For the text-containing cell, return its midpoint in (X, Y) coordinate format. 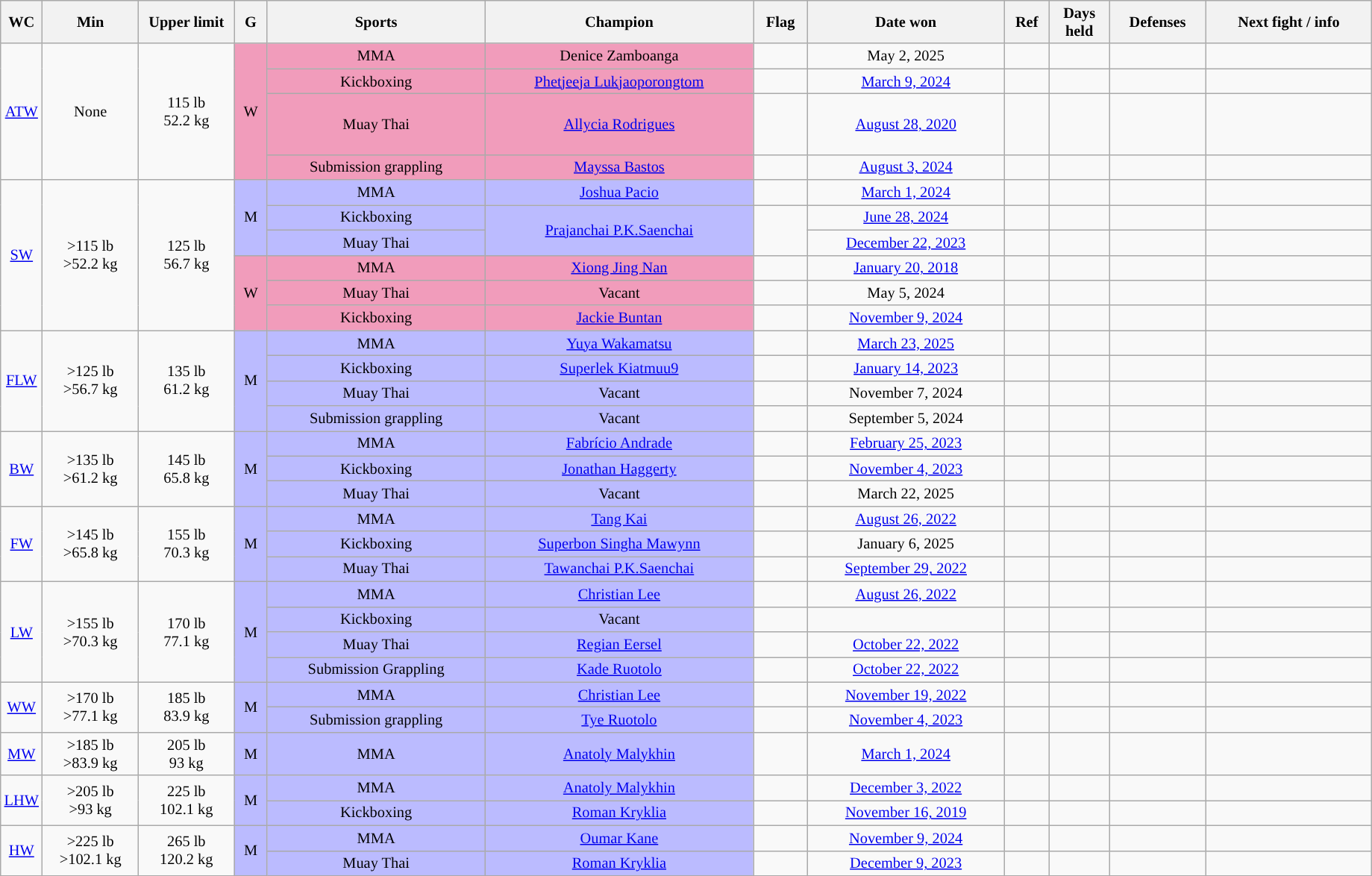
May 5, 2024 (906, 292)
Tye Ruotolo (619, 719)
>225 lb >102.1 kg (91, 851)
Min (91, 22)
>145 lb >65.8 kg (91, 543)
135 lb 61.2 kg (187, 381)
Regian Eersel (619, 644)
Allycia Rodrigues (619, 124)
March 23, 2025 (906, 343)
Superbon Singha Mawynn (619, 544)
Ref (1027, 22)
Prajanchai P.K.Saenchai (619, 230)
125 lb 56.7 kg (187, 255)
265 lb 120.2 kg (187, 851)
Defenses (1158, 22)
Fabrício Andrade (619, 443)
None (91, 112)
>135 lb >61.2 kg (91, 469)
FLW (22, 381)
Jackie Buntan (619, 318)
LW (22, 631)
November 16, 2019 (906, 813)
FW (22, 543)
Daysheld (1080, 22)
155 lb 70.3 kg (187, 543)
December 3, 2022 (906, 788)
Yuya Wakamatsu (619, 343)
December 9, 2023 (906, 863)
August 3, 2024 (906, 167)
May 2, 2025 (906, 56)
LHW (22, 800)
January 14, 2023 (906, 368)
>185 lb >83.9 kg (91, 754)
>125 lb >56.7 kg (91, 381)
Champion (619, 22)
WC (22, 22)
Kade Ruotolo (619, 669)
ATW (22, 112)
January 6, 2025 (906, 544)
115 lb 52.2 kg (187, 112)
February 25, 2023 (906, 443)
Xiong Jing Nan (619, 268)
Tang Kai (619, 519)
December 22, 2023 (906, 243)
Upper limit (187, 22)
MW (22, 754)
August 28, 2020 (906, 124)
145 lb 65.8 kg (187, 469)
Denice Zamboanga (619, 56)
January 20, 2018 (906, 268)
G (251, 22)
>155 lb >70.3 kg (91, 631)
>205 lb >93 kg (91, 800)
Submission Grappling (376, 669)
Date won (906, 22)
170 lb 77.1 kg (187, 631)
205 lb 93 kg (187, 754)
185 lb 83.9 kg (187, 707)
>170 lb >77.1 kg (91, 707)
June 28, 2024 (906, 217)
BW (22, 469)
Next fight / info (1288, 22)
November 19, 2022 (906, 695)
March 9, 2024 (906, 81)
Oumar Kane (619, 838)
Joshua Pacio (619, 193)
SW (22, 255)
Phetjeeja Lukjaoporongtom (619, 81)
September 5, 2024 (906, 419)
HW (22, 851)
Sports (376, 22)
September 29, 2022 (906, 569)
Jonathan Haggerty (619, 469)
Tawanchai P.K.Saenchai (619, 569)
March 22, 2025 (906, 493)
Superlek Kiatmuu9 (619, 368)
WW (22, 707)
November 7, 2024 (906, 393)
Mayssa Bastos (619, 167)
225 lb 102.1 kg (187, 800)
Flag (780, 22)
>115 lb >52.2 kg (91, 255)
